Search for the cell housing the specified text and yield its (X, Y) center coordinate. 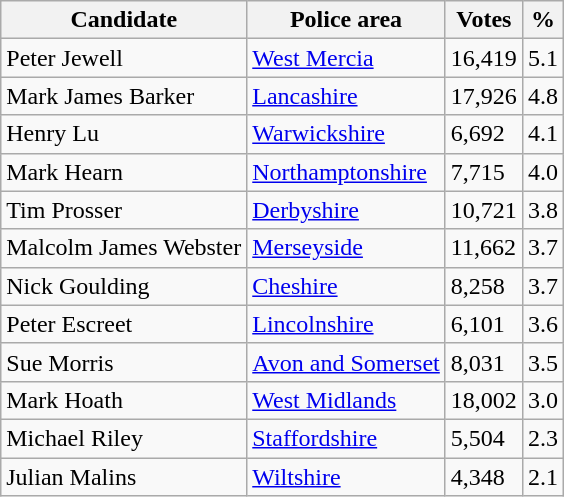
3.8 (542, 210)
Merseyside (346, 248)
Lancashire (346, 96)
4,348 (484, 477)
5.1 (542, 58)
6,692 (484, 134)
7,715 (484, 172)
Julian Malins (124, 477)
8,031 (484, 362)
10,721 (484, 210)
Henry Lu (124, 134)
Tim Prosser (124, 210)
Mark Hoath (124, 400)
West Midlands (346, 400)
5,504 (484, 438)
3.0 (542, 400)
Mark James Barker (124, 96)
Police area (346, 20)
Cheshire (346, 286)
11,662 (484, 248)
6,101 (484, 324)
Staffordshire (346, 438)
Sue Morris (124, 362)
Candidate (124, 20)
Lincolnshire (346, 324)
% (542, 20)
Northamptonshire (346, 172)
West Mercia (346, 58)
Nick Goulding (124, 286)
2.3 (542, 438)
Peter Jewell (124, 58)
Michael Riley (124, 438)
17,926 (484, 96)
Avon and Somerset (346, 362)
4.0 (542, 172)
Wiltshire (346, 477)
Peter Escreet (124, 324)
4.8 (542, 96)
Mark Hearn (124, 172)
Warwickshire (346, 134)
3.6 (542, 324)
Malcolm James Webster (124, 248)
3.5 (542, 362)
18,002 (484, 400)
4.1 (542, 134)
8,258 (484, 286)
16,419 (484, 58)
2.1 (542, 477)
Derbyshire (346, 210)
Votes (484, 20)
